Extract the (x, y) coordinate from the center of the cell holding the provided text.  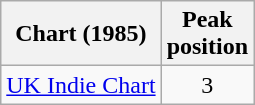
UK Indie Chart (81, 85)
Peakposition (207, 34)
Chart (1985) (81, 34)
3 (207, 85)
